Detect which cell encompasses the target text, then output its [x, y] center coordinate. 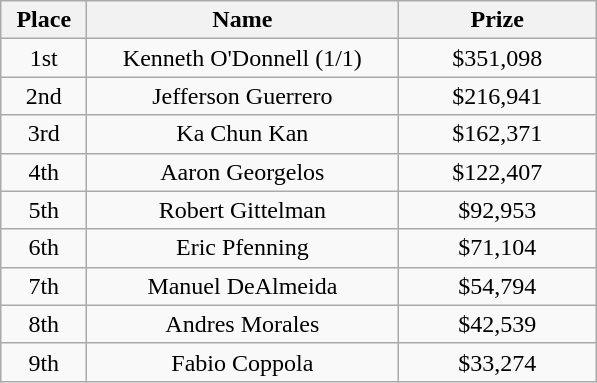
Robert Gittelman [242, 210]
Place [44, 20]
Prize [498, 20]
$351,098 [498, 58]
Eric Pfenning [242, 248]
Manuel DeAlmeida [242, 286]
1st [44, 58]
$92,953 [498, 210]
$216,941 [498, 96]
Aaron Georgelos [242, 172]
$33,274 [498, 362]
$42,539 [498, 324]
7th [44, 286]
Fabio Coppola [242, 362]
5th [44, 210]
Ka Chun Kan [242, 134]
Kenneth O'Donnell (1/1) [242, 58]
$54,794 [498, 286]
$162,371 [498, 134]
6th [44, 248]
9th [44, 362]
3rd [44, 134]
2nd [44, 96]
4th [44, 172]
Jefferson Guerrero [242, 96]
8th [44, 324]
Andres Morales [242, 324]
Name [242, 20]
$122,407 [498, 172]
$71,104 [498, 248]
